Return [x, y] of the center of cell containing provided text 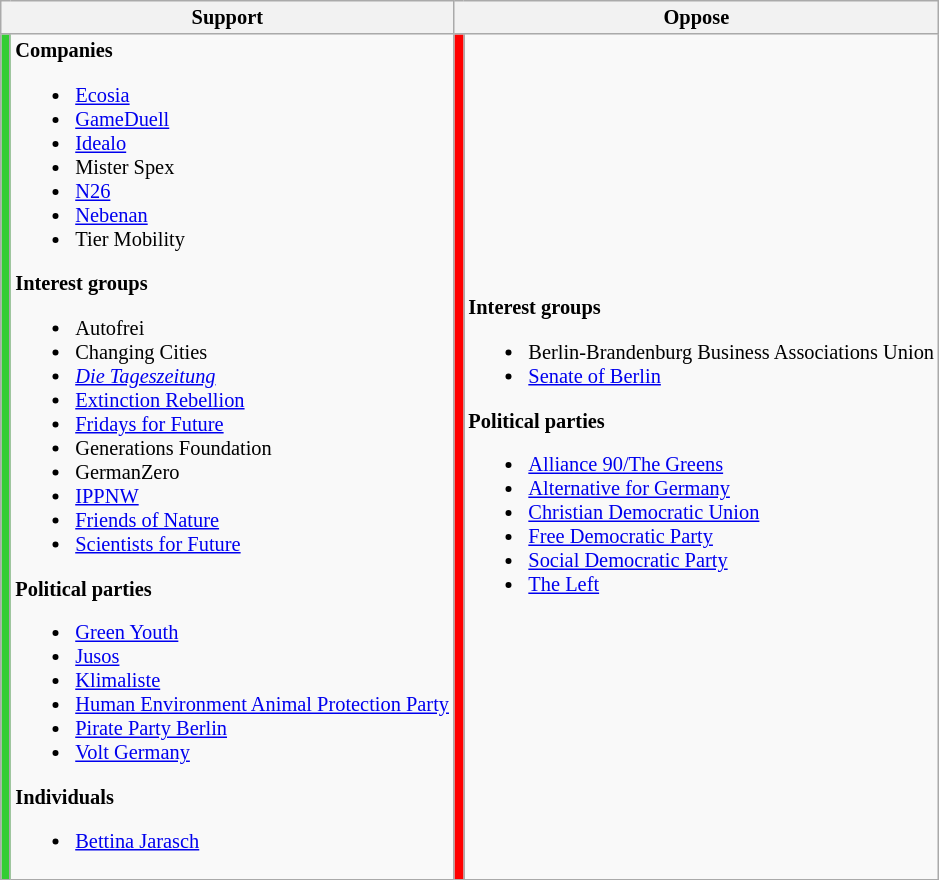
Support [228, 17]
Oppose [696, 17]
